Determine the (X, Y) coordinate at the center of the cell enclosing the given text.  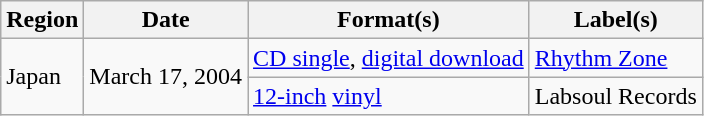
CD single, digital download (389, 58)
12-inch vinyl (389, 96)
Labsoul Records (616, 96)
March 17, 2004 (166, 77)
Japan (42, 77)
Label(s) (616, 20)
Rhythm Zone (616, 58)
Format(s) (389, 20)
Region (42, 20)
Date (166, 20)
